Capture the cell that displays the provided text and extract its [x, y] central coordinate. 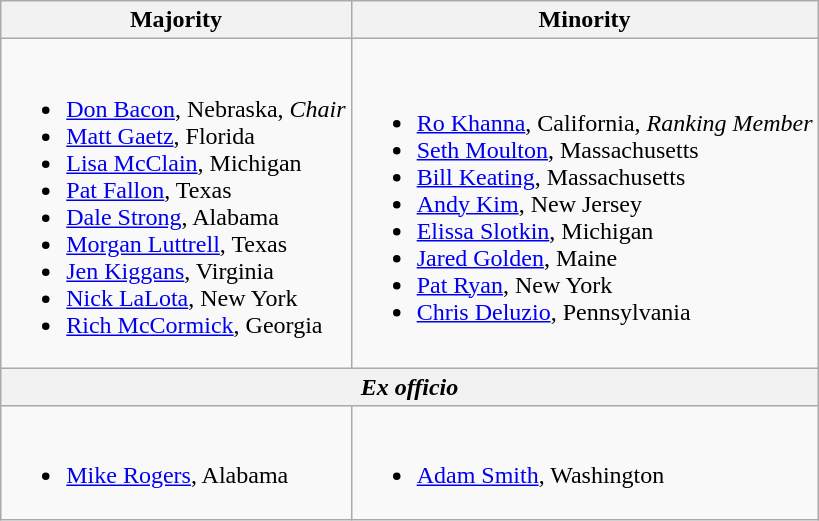
Adam Smith, Washington [584, 462]
Majority [176, 20]
Minority [584, 20]
Mike Rogers, Alabama [176, 462]
Ex officio [410, 387]
